Locate the cell with the specified text and output its [x, y] center coordinate. 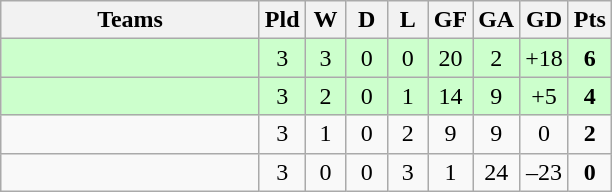
Pts [590, 20]
L [408, 20]
6 [590, 58]
14 [450, 96]
GF [450, 20]
W [326, 20]
–23 [544, 172]
20 [450, 58]
Teams [130, 20]
24 [496, 172]
D [366, 20]
+5 [544, 96]
Pld [282, 20]
+18 [544, 58]
4 [590, 96]
GD [544, 20]
GA [496, 20]
